Find where the given text appears and provide that cell's center as (X, Y) coordinate. 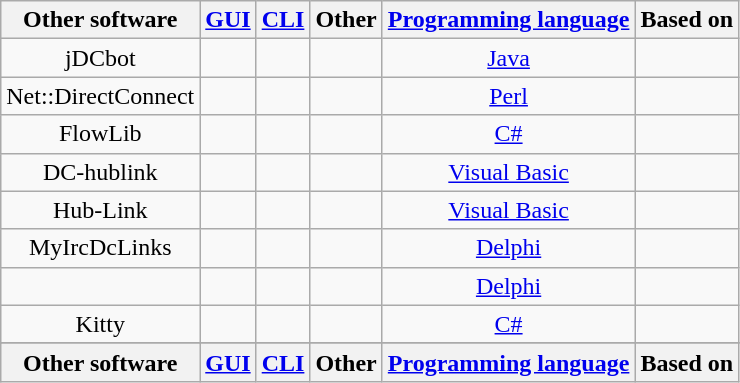
Hub-Link (100, 210)
Kitty (100, 324)
Java (508, 58)
Perl (508, 96)
Net::DirectConnect (100, 96)
DC-hublink (100, 172)
FlowLib (100, 134)
jDCbot (100, 58)
MyIrcDcLinks (100, 248)
